Capture the cell that displays the provided text and extract its (x, y) central coordinate. 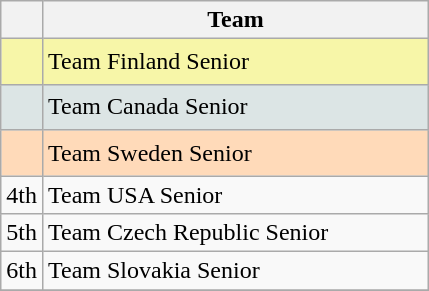
Team (235, 20)
Team Finland Senior (235, 62)
4th (22, 195)
Team Czech Republic Senior (235, 233)
Team Slovakia Senior (235, 271)
Team Canada Senior (235, 107)
Team Sweden Senior (235, 153)
Team USA Senior (235, 195)
5th (22, 233)
6th (22, 271)
